Extract the [X, Y] coordinate from the center of the cell holding the provided text.  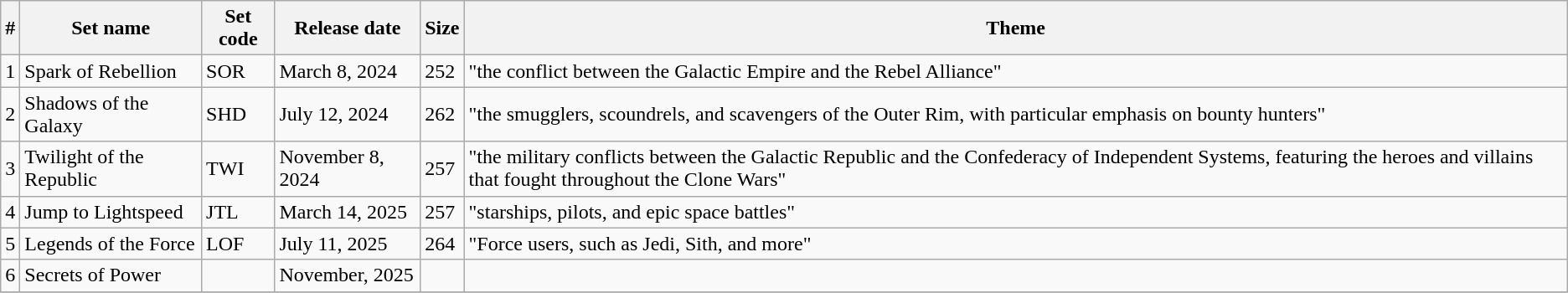
"the smugglers, scoundrels, and scavengers of the Outer Rim, with particular emphasis on bounty hunters" [1015, 114]
3 [10, 169]
Twilight of the Republic [111, 169]
5 [10, 244]
Size [442, 28]
Legends of the Force [111, 244]
"the conflict between the Galactic Empire and the Rebel Alliance" [1015, 71]
"Force users, such as Jedi, Sith, and more" [1015, 244]
252 [442, 71]
6 [10, 275]
264 [442, 244]
July 12, 2024 [348, 114]
November 8, 2024 [348, 169]
LOF [238, 244]
SOR [238, 71]
Theme [1015, 28]
March 8, 2024 [348, 71]
Release date [348, 28]
Jump to Lightspeed [111, 212]
262 [442, 114]
"starships, pilots, and epic space battles" [1015, 212]
November, 2025 [348, 275]
March 14, 2025 [348, 212]
Set code [238, 28]
4 [10, 212]
Set name [111, 28]
# [10, 28]
JTL [238, 212]
Secrets of Power [111, 275]
July 11, 2025 [348, 244]
Shadows of the Galaxy [111, 114]
Spark of Rebellion [111, 71]
2 [10, 114]
1 [10, 71]
SHD [238, 114]
TWI [238, 169]
